Provide the (X, Y) coordinate of the cell's center where the given text is located.  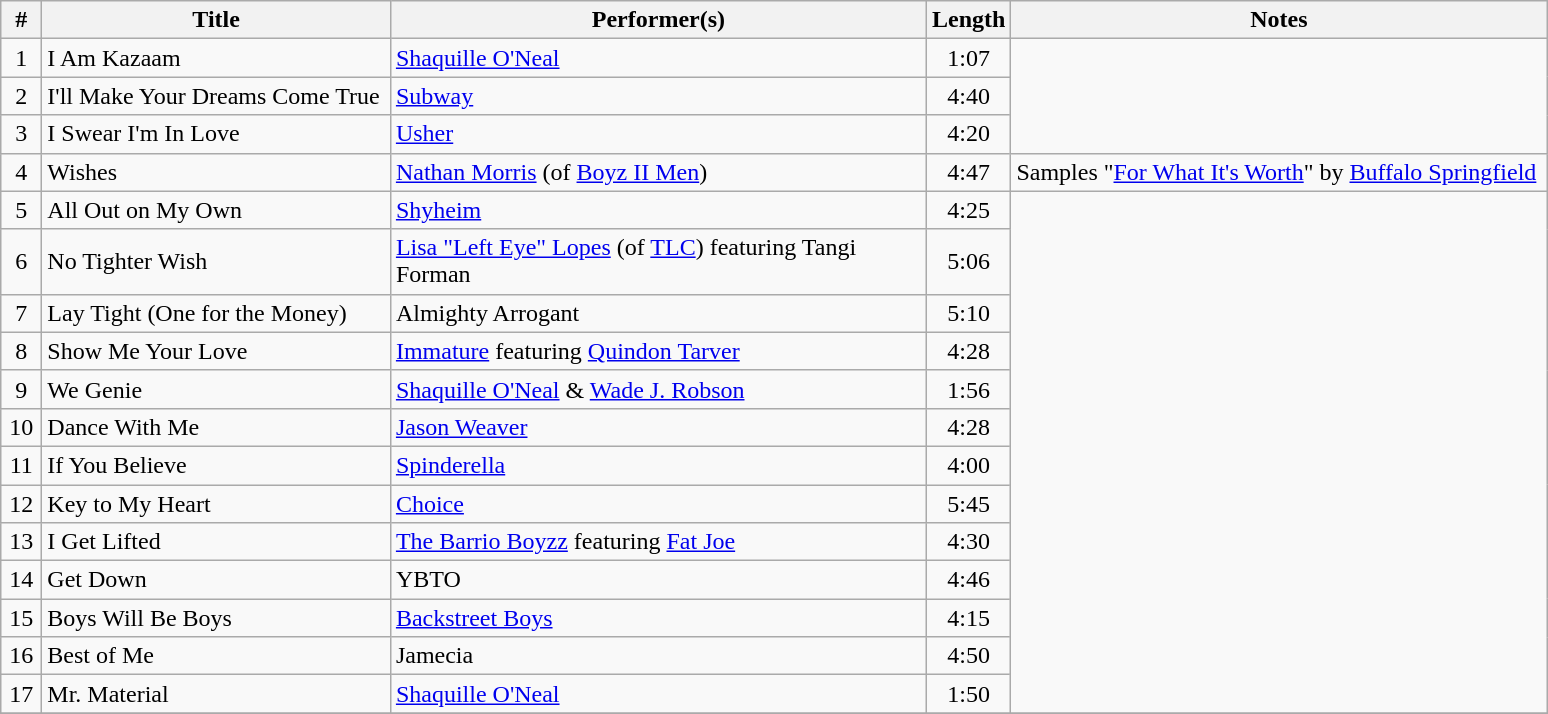
I'll Make Your Dreams Come True (216, 96)
4:47 (968, 172)
Jamecia (658, 656)
11 (22, 465)
Jason Weaver (658, 427)
4:15 (968, 618)
13 (22, 542)
Best of Me (216, 656)
7 (22, 313)
4:20 (968, 134)
4 (22, 172)
1 (22, 58)
I Get Lifted (216, 542)
All Out on My Own (216, 210)
Nathan Morris (of Boyz II Men) (658, 172)
Mr. Material (216, 694)
Shaquille O'Neal & Wade J. Robson (658, 389)
4:30 (968, 542)
Dance With Me (216, 427)
Wishes (216, 172)
3 (22, 134)
Title (216, 20)
8 (22, 351)
Notes (1279, 20)
Choice (658, 503)
We Genie (216, 389)
Almighty Arrogant (658, 313)
1:56 (968, 389)
The Barrio Boyzz featuring Fat Joe (658, 542)
I Am Kazaam (216, 58)
Lay Tight (One for the Money) (216, 313)
5:45 (968, 503)
No Tighter Wish (216, 262)
10 (22, 427)
4:46 (968, 580)
I Swear I'm In Love (216, 134)
2 (22, 96)
Usher (658, 134)
Samples "For What It's Worth" by Buffalo Springfield (1279, 172)
17 (22, 694)
5:10 (968, 313)
4:25 (968, 210)
4:40 (968, 96)
Performer(s) (658, 20)
1:07 (968, 58)
5:06 (968, 262)
6 (22, 262)
Key to My Heart (216, 503)
16 (22, 656)
1:50 (968, 694)
YBTO (658, 580)
Shyheim (658, 210)
4:50 (968, 656)
5 (22, 210)
Length (968, 20)
14 (22, 580)
15 (22, 618)
Show Me Your Love (216, 351)
Get Down (216, 580)
Lisa "Left Eye" Lopes (of TLC) featuring Tangi Forman (658, 262)
# (22, 20)
Immature featuring Quindon Tarver (658, 351)
9 (22, 389)
4:00 (968, 465)
Boys Will Be Boys (216, 618)
Subway (658, 96)
Backstreet Boys (658, 618)
If You Believe (216, 465)
12 (22, 503)
Spinderella (658, 465)
